Return the [X, Y] coordinate for the center point of the cell that contains the specified text.  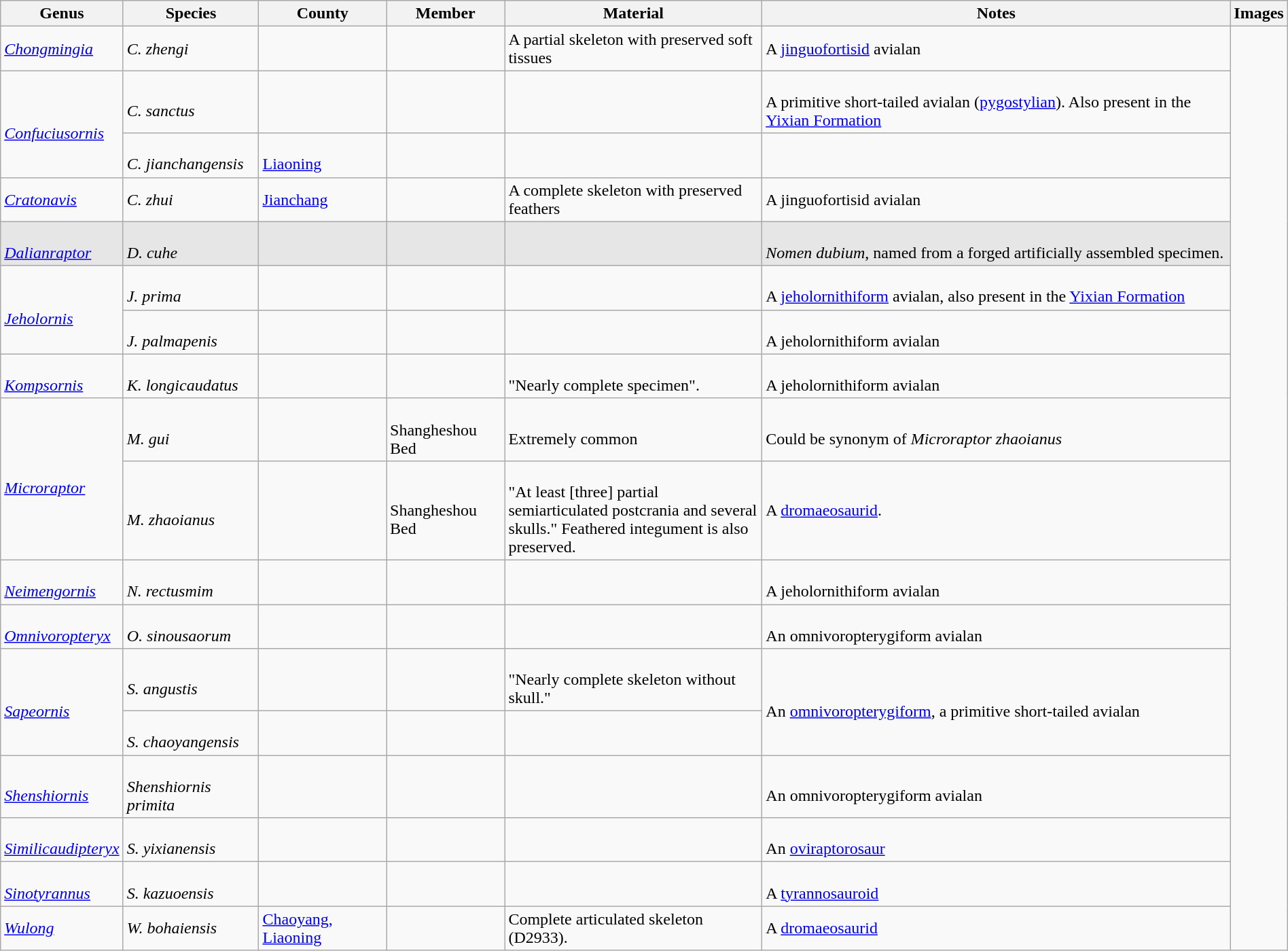
J. palmapenis [191, 331]
Could be synonym of Microraptor zhaoianus [996, 429]
Complete articulated skeleton (D2933). [633, 928]
County [323, 14]
K. longicaudatus [191, 376]
S. angustis [191, 680]
M. gui [191, 429]
S. yixianensis [191, 840]
An omnivoropterygiform, a primitive short-tailed avialan [996, 702]
An oviraptorosaur [996, 840]
A dromaeosaurid. [996, 510]
Cratonavis [62, 200]
Chongmingia [62, 49]
Sapeornis [62, 702]
A jeholornithiform avialan, also present in the Yixian Formation [996, 288]
O. sinousaorum [191, 626]
Sinotyrannus [62, 884]
"At least [three] partial semiarticulated postcrania and several skulls." Feathered integument is also preserved. [633, 510]
A partial skeleton with preserved soft tissues [633, 49]
A dromaeosaurid [996, 928]
Member [446, 14]
C. sanctus [191, 102]
Shenshiornis [62, 787]
C. zhengi [191, 49]
Confuciusornis [62, 124]
A tyrannosauroid [996, 884]
M. zhaoianus [191, 510]
C. jianchangensis [191, 155]
A complete skeleton with preserved feathers [633, 200]
Similicaudipteryx [62, 840]
Shenshiornis primita [191, 787]
"Nearly complete specimen". [633, 376]
W. bohaiensis [191, 928]
S. kazuoensis [191, 884]
Species [191, 14]
Genus [62, 14]
Chaoyang, Liaoning [323, 928]
Nomen dubium, named from a forged artificially assembled specimen. [996, 243]
Omnivoropteryx [62, 626]
Material [633, 14]
N. rectusmim [191, 581]
Neimengornis [62, 581]
Liaoning [323, 155]
Kompsornis [62, 376]
Extremely common [633, 429]
J. prima [191, 288]
Wulong [62, 928]
Jianchang [323, 200]
S. chaoyangensis [191, 734]
Jeholornis [62, 310]
Dalianraptor [62, 243]
A primitive short-tailed avialan (pygostylian). Also present in the Yixian Formation [996, 102]
Images [1259, 14]
C. zhui [191, 200]
D. cuhe [191, 243]
Notes [996, 14]
Microraptor [62, 479]
"Nearly complete skeleton without skull." [633, 680]
